Return the (x, y) coordinate for the center point of the cell that contains the specified text.  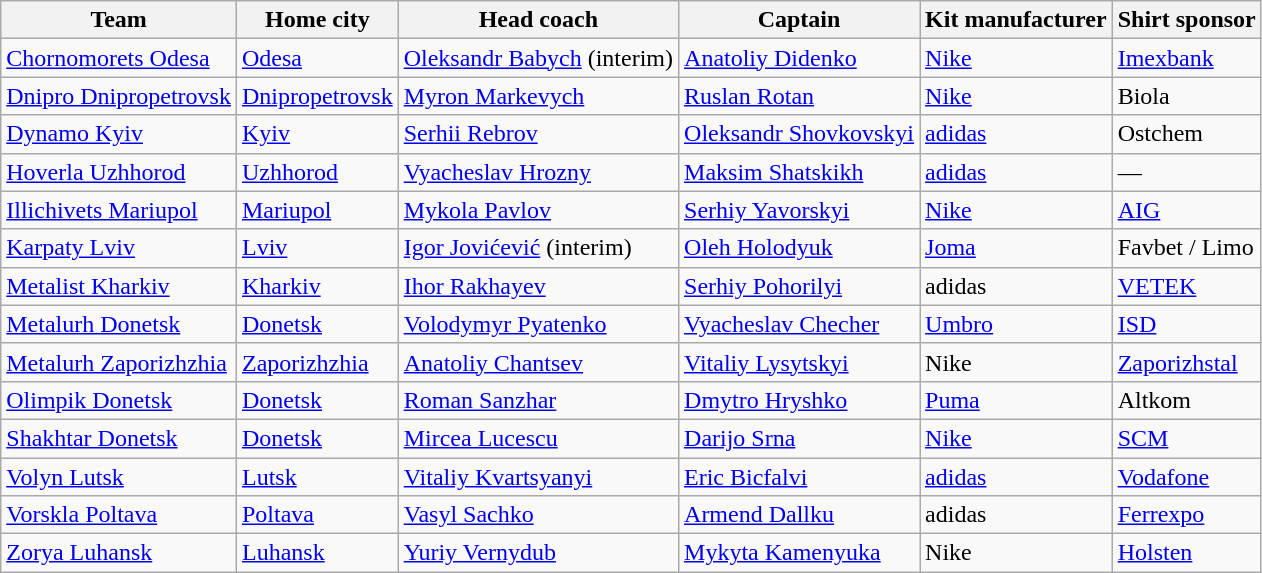
Zaporizhstal (1186, 362)
AIG (1186, 210)
Vodafone (1186, 477)
Serhii Rebrov (538, 134)
Ostchem (1186, 134)
SCM (1186, 438)
Metalurh Donetsk (119, 324)
Oleksandr Babych (interim) (538, 58)
Serhiy Pohorilyi (800, 286)
Shakhtar Donetsk (119, 438)
Volyn Lutsk (119, 477)
Dmytro Hryshko (800, 400)
Armend Dallku (800, 515)
Luhansk (317, 553)
Vyacheslav Checher (800, 324)
Mariupol (317, 210)
Umbro (1016, 324)
Kit manufacturer (1016, 20)
Illichivets Mariupol (119, 210)
Home city (317, 20)
Vitaliy Lysytskyi (800, 362)
Head coach (538, 20)
Altkom (1186, 400)
Metalurh Zaporizhzhia (119, 362)
Maksim Shatskikh (800, 172)
Uzhhorod (317, 172)
Yuriy Vernydub (538, 553)
Zaporizhzhia (317, 362)
VETEK (1186, 286)
Mykyta Kamenyuka (800, 553)
Vorskla Poltava (119, 515)
Mykola Pavlov (538, 210)
Captain (800, 20)
Metalist Kharkiv (119, 286)
Karpaty Lviv (119, 248)
Vasyl Sachko (538, 515)
Darijo Srna (800, 438)
Oleh Holodyuk (800, 248)
Eric Bicfalvi (800, 477)
Serhiy Yavorskyi (800, 210)
Dynamo Kyiv (119, 134)
Team (119, 20)
Zorya Luhansk (119, 553)
Olimpik Donetsk (119, 400)
Holsten (1186, 553)
— (1186, 172)
Odesa (317, 58)
Oleksandr Shovkovskyi (800, 134)
Ruslan Rotan (800, 96)
Chornomorets Odesa (119, 58)
Igor Jovićević (interim) (538, 248)
Lviv (317, 248)
Poltava (317, 515)
Kyiv (317, 134)
Mircea Lucescu (538, 438)
Roman Sanzhar (538, 400)
Ferrexpo (1186, 515)
Ihor Rakhayev (538, 286)
Vyacheslav Hrozny (538, 172)
Imexbank (1186, 58)
Shirt sponsor (1186, 20)
Lutsk (317, 477)
Hoverla Uzhhorod (119, 172)
Joma (1016, 248)
Biola (1186, 96)
Anatoliy Didenko (800, 58)
Vitaliy Kvartsyanyi (538, 477)
Anatoliy Chantsev (538, 362)
Volodymyr Pyatenko (538, 324)
Favbet / Limo (1186, 248)
Kharkiv (317, 286)
Dnipro Dnipropetrovsk (119, 96)
ISD (1186, 324)
Puma (1016, 400)
Dnipropetrovsk (317, 96)
Myron Markevych (538, 96)
